Output the (x, y) coordinate of the center of the cell containing the given text.  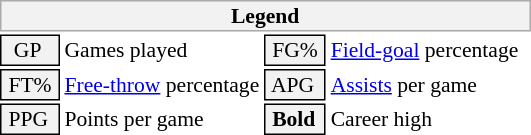
Free-throw percentage (162, 85)
GP (30, 50)
Legend (265, 16)
Field-goal percentage (430, 50)
APG (295, 85)
Assists per game (430, 85)
FT% (30, 85)
Games played (162, 50)
FG% (295, 50)
